Find where the given text appears and provide that cell's center as [x, y] coordinate. 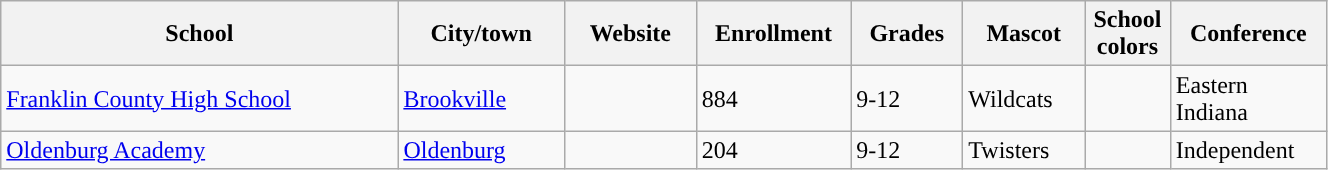
Brookville [481, 98]
School colors [1128, 34]
School [200, 34]
Website [630, 34]
Grades [907, 34]
Wildcats [1024, 98]
Enrollment [773, 34]
204 [773, 150]
Independent [1248, 150]
884 [773, 98]
City/town [481, 34]
Oldenburg Academy [200, 150]
Eastern Indiana [1248, 98]
Oldenburg [481, 150]
Franklin County High School [200, 98]
Conference [1248, 34]
Mascot [1024, 34]
Twisters [1024, 150]
